Locate the cell with the specified text and output its [X, Y] center coordinate. 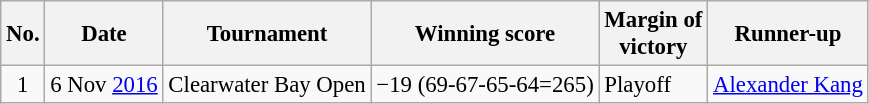
Margin ofvictory [654, 34]
Alexander Kang [788, 85]
Clearwater Bay Open [267, 85]
1 [23, 85]
Tournament [267, 34]
−19 (69-67-65-64=265) [485, 85]
Playoff [654, 85]
6 Nov 2016 [104, 85]
Winning score [485, 34]
Runner-up [788, 34]
No. [23, 34]
Date [104, 34]
